Output the [x, y] coordinate of the center of the cell containing the given text.  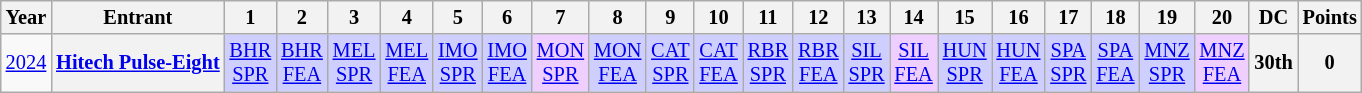
CATFEA [718, 63]
16 [1019, 17]
Points [1330, 17]
HUNSPR [965, 63]
19 [1166, 17]
Year [26, 17]
17 [1068, 17]
RBRFEA [818, 63]
SPASPR [1068, 63]
CATSPR [670, 63]
5 [458, 17]
SPAFEA [1115, 63]
9 [670, 17]
10 [718, 17]
20 [1222, 17]
RBRSPR [768, 63]
8 [618, 17]
IMOSPR [458, 63]
SILFEA [914, 63]
MONSPR [560, 63]
7 [560, 17]
BHRSPR [251, 63]
MELSPR [354, 63]
30th [1273, 63]
SILSPR [867, 63]
11 [768, 17]
14 [914, 17]
MNZSPR [1166, 63]
IMOFEA [506, 63]
6 [506, 17]
15 [965, 17]
4 [406, 17]
HUNFEA [1019, 63]
13 [867, 17]
2024 [26, 63]
18 [1115, 17]
3 [354, 17]
12 [818, 17]
Entrant [138, 17]
BHRFEA [302, 63]
0 [1330, 63]
MONFEA [618, 63]
MNZFEA [1222, 63]
Hitech Pulse-Eight [138, 63]
DC [1273, 17]
MELFEA [406, 63]
1 [251, 17]
2 [302, 17]
